Search for the cell housing the specified text and yield its [X, Y] center coordinate. 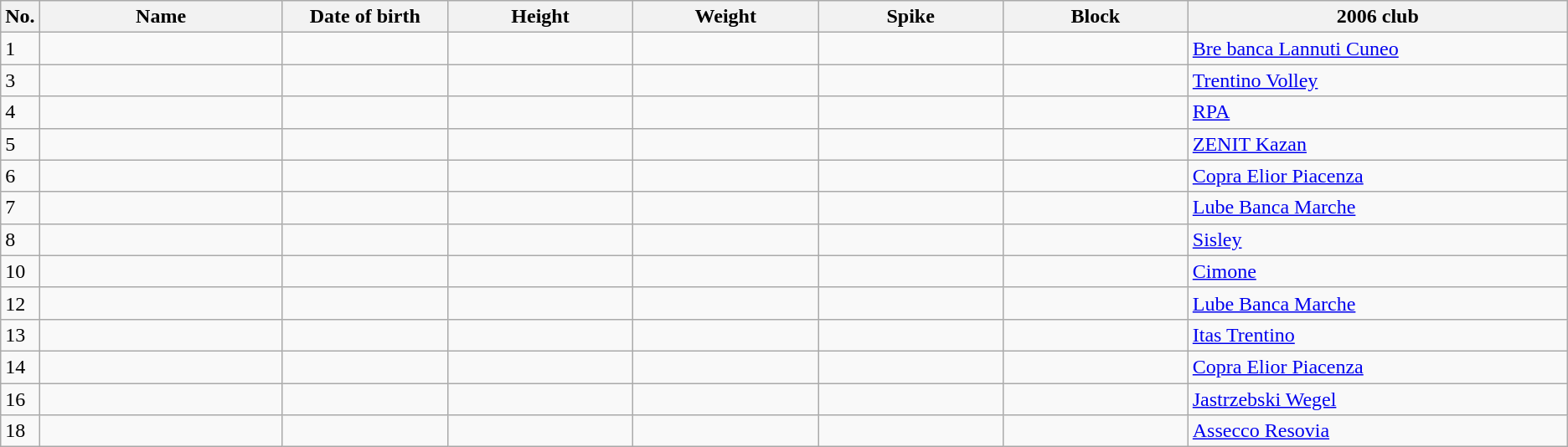
No. [20, 17]
8 [20, 239]
Name [161, 17]
ZENIT Kazan [1377, 144]
18 [20, 431]
Jastrzebski Wegel [1377, 399]
Trentino Volley [1377, 80]
10 [20, 271]
Spike [911, 17]
Height [539, 17]
Sisley [1377, 239]
3 [20, 80]
Bre banca Lannuti Cuneo [1377, 49]
13 [20, 335]
4 [20, 112]
Itas Trentino [1377, 335]
7 [20, 208]
RPA [1377, 112]
12 [20, 303]
Weight [725, 17]
Assecco Resovia [1377, 431]
2006 club [1377, 17]
6 [20, 176]
16 [20, 399]
Date of birth [365, 17]
Cimone [1377, 271]
1 [20, 49]
Block [1096, 17]
14 [20, 367]
5 [20, 144]
